Search for the cell housing the specified text and yield its (X, Y) center coordinate. 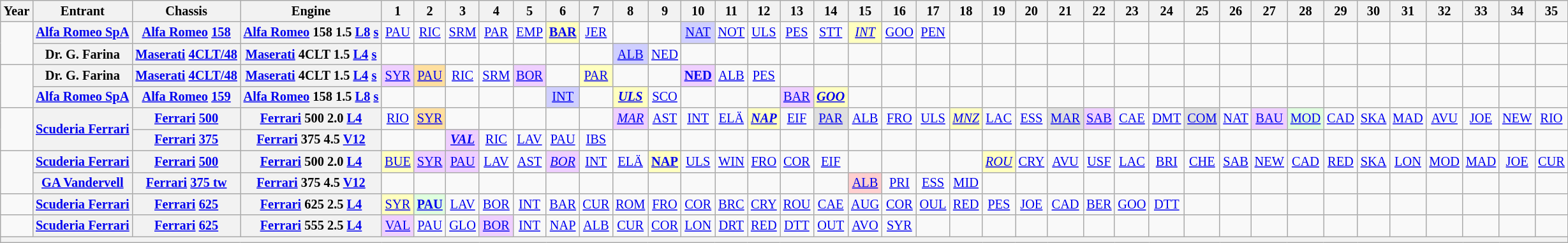
CHE (1202, 161)
Alfa Romeo 159 (186, 97)
NOT (732, 33)
31 (1407, 11)
34 (1517, 11)
Year (17, 11)
OUT (831, 226)
10 (698, 11)
Alfa Romeo 158 (186, 33)
AUG (865, 204)
GLO (463, 226)
5 (529, 11)
8 (630, 11)
1 (397, 11)
13 (797, 11)
23 (1132, 11)
33 (1481, 11)
29 (1341, 11)
35 (1551, 11)
18 (966, 11)
32 (1444, 11)
27 (1269, 11)
STT (831, 33)
SCO (665, 97)
USF (1098, 161)
OUL (933, 204)
28 (1305, 11)
4 (496, 11)
16 (899, 11)
PEN (933, 33)
IBS (596, 140)
12 (764, 11)
19 (999, 11)
MNZ (966, 119)
3 (463, 11)
BRI (1166, 161)
21 (1065, 11)
BRC (732, 204)
Chassis (186, 11)
15 (865, 11)
9 (665, 11)
DMT (1166, 119)
DRT (732, 226)
7 (596, 11)
PRI (899, 183)
EMP (529, 33)
26 (1235, 11)
22 (1098, 11)
25 (1202, 11)
GA Vandervell (82, 183)
WIN (732, 161)
24 (1166, 11)
17 (933, 11)
BUE (397, 161)
20 (1032, 11)
Ferrari 375 (186, 140)
BAU (1269, 119)
BER (1098, 204)
Ferrari 555 2.5 L4 (311, 226)
11 (732, 11)
2 (430, 11)
Ferrari 625 2.5 L4 (311, 204)
6 (563, 11)
Ferrari 375 tw (186, 183)
30 (1373, 11)
JER (596, 33)
Engine (311, 11)
COM (1202, 119)
MID (966, 183)
AVO (865, 226)
Entrant (82, 11)
14 (831, 11)
ROM (630, 204)
